For the text-containing cell, return its midpoint in (x, y) coordinate format. 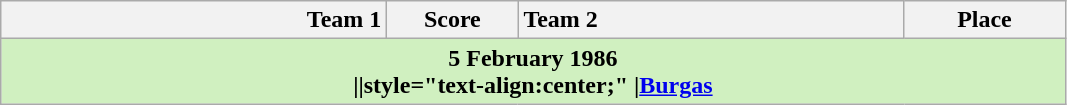
Score (452, 20)
Team 2 (711, 20)
Place (984, 20)
Team 1 (194, 20)
5 February 1986||style="text-align:center;" |Burgas (533, 72)
